Determine the (X, Y) coordinate at the center of the cell enclosing the given text.  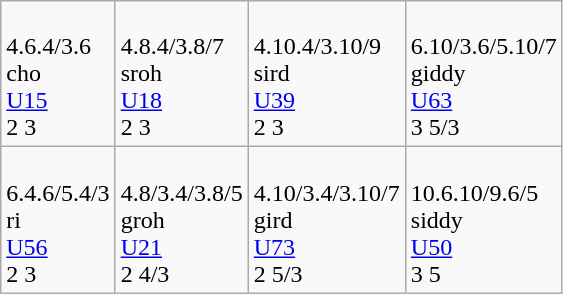
6.4.6/5.4/3riU562 3 (58, 220)
6.10/3.6/5.10/7giddyU633 5/3 (484, 74)
4.8.4/3.8/7srohU182 3 (182, 74)
4.10.4/3.10/9sirdU392 3 (326, 74)
4.6.4/3.6choU152 3 (58, 74)
10.6.10/9.6/5siddyU503 5 (484, 220)
4.8/3.4/3.8/5grohU212 4/3 (182, 220)
4.10/3.4/3.10/7girdU732 5/3 (326, 220)
